Find where the given text appears and provide that cell's center as (x, y) coordinate. 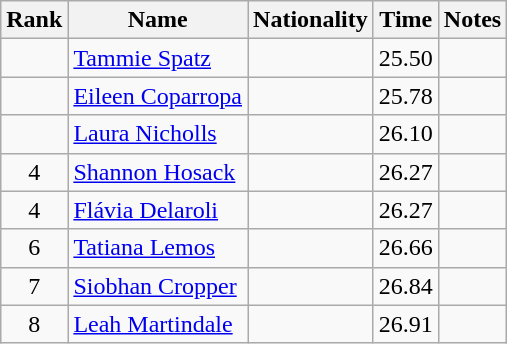
Flávia Delaroli (158, 210)
Nationality (311, 20)
7 (34, 286)
25.78 (406, 96)
Tatiana Lemos (158, 248)
25.50 (406, 58)
Shannon Hosack (158, 172)
Rank (34, 20)
6 (34, 248)
Leah Martindale (158, 324)
8 (34, 324)
26.10 (406, 134)
26.91 (406, 324)
Time (406, 20)
Laura Nicholls (158, 134)
Siobhan Cropper (158, 286)
Tammie Spatz (158, 58)
26.66 (406, 248)
Eileen Coparropa (158, 96)
26.84 (406, 286)
Name (158, 20)
Notes (472, 20)
